Output the (x, y) coordinate of the center of the cell containing the given text.  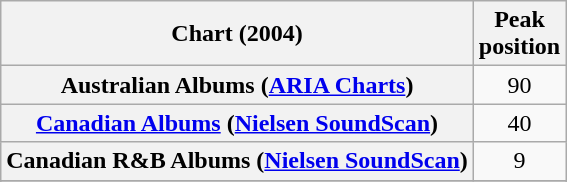
40 (519, 123)
Australian Albums (ARIA Charts) (238, 85)
Chart (2004) (238, 34)
90 (519, 85)
Canadian Albums (Nielsen SoundScan) (238, 123)
9 (519, 161)
Peakposition (519, 34)
Canadian R&B Albums (Nielsen SoundScan) (238, 161)
